Return the (X, Y) coordinate for the center point of the cell that contains the specified text.  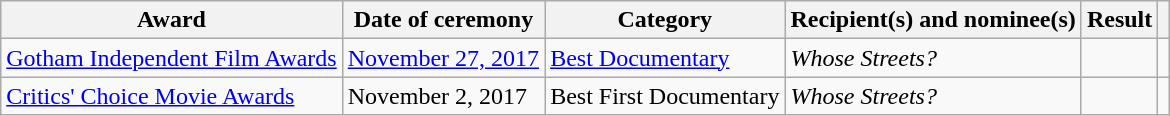
Category (665, 20)
Critics' Choice Movie Awards (172, 96)
Best Documentary (665, 58)
Recipient(s) and nominee(s) (933, 20)
November 2, 2017 (443, 96)
Date of ceremony (443, 20)
Best First Documentary (665, 96)
Result (1119, 20)
Award (172, 20)
Gotham Independent Film Awards (172, 58)
November 27, 2017 (443, 58)
